Provide the (X, Y) coordinate of the cell's center where the given text is located.  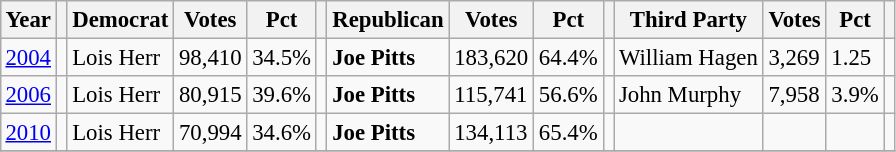
John Murphy (688, 95)
Democrat (120, 20)
98,410 (210, 57)
Third Party (688, 20)
2010 (28, 133)
56.6% (568, 95)
183,620 (492, 57)
70,994 (210, 133)
William Hagen (688, 57)
115,741 (492, 95)
7,958 (794, 95)
3,269 (794, 57)
34.5% (282, 57)
134,113 (492, 133)
80,915 (210, 95)
34.6% (282, 133)
2004 (28, 57)
Republican (388, 20)
39.6% (282, 95)
2006 (28, 95)
65.4% (568, 133)
1.25 (855, 57)
3.9% (855, 95)
64.4% (568, 57)
Year (28, 20)
